Provide the [x, y] coordinate of the cell's center where the given text is located.  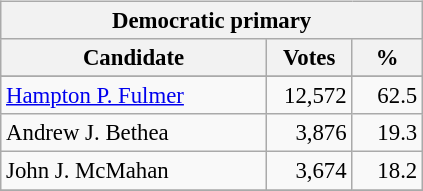
Andrew J. Bethea [134, 133]
John J. McMahan [134, 171]
19.3 [388, 133]
Hampton P. Fulmer [134, 96]
3,876 [309, 133]
18.2 [388, 171]
3,674 [309, 171]
Democratic primary [212, 21]
62.5 [388, 96]
12,572 [309, 96]
Votes [309, 58]
Candidate [134, 58]
% [388, 58]
